Detect which cell encompasses the target text, then output its [X, Y] center coordinate. 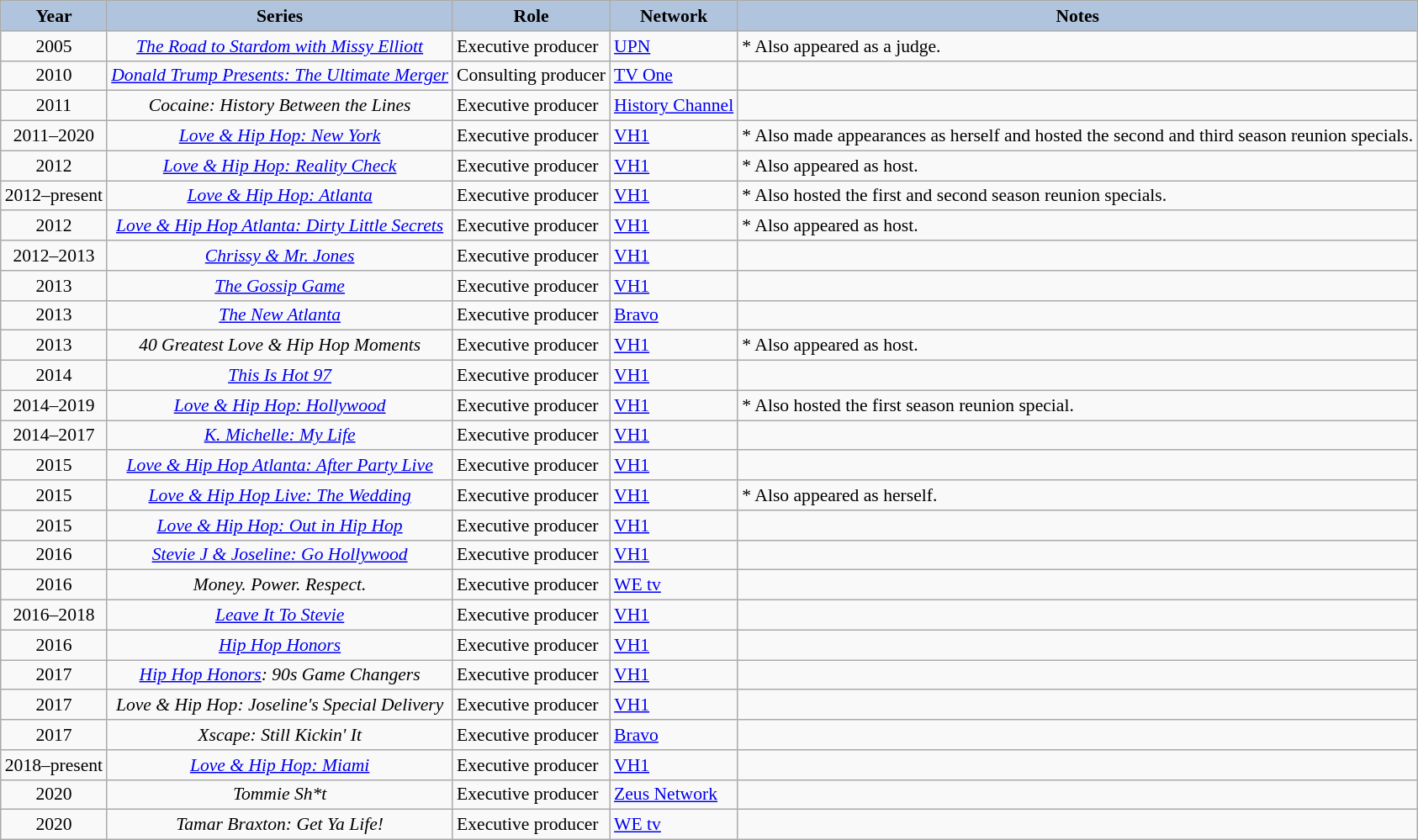
Money. Power. Respect. [279, 585]
* Also hosted the first season reunion special. [1077, 405]
TV One [674, 76]
Love & Hip Hop: Out in Hip Hop [279, 526]
Zeus Network [674, 795]
Tommie Sh*t [279, 795]
Hip Hop Honors [279, 645]
History Channel [674, 106]
Stevie J & Joseline: Go Hollywood [279, 555]
Love & Hip Hop: Miami [279, 765]
Love & Hip Hop: Joseline's Special Delivery [279, 705]
Xscape: Still Kickin' It [279, 735]
2010 [54, 76]
Hip Hop Honors: 90s Game Changers [279, 675]
2005 [54, 46]
The New Atlanta [279, 315]
The Gossip Game [279, 286]
Role [532, 16]
2014–2017 [54, 436]
2014–2019 [54, 405]
Donald Trump Presents: The Ultimate Merger [279, 76]
Love & Hip Hop: Reality Check [279, 166]
* Also appeared as a judge. [1077, 46]
Tamar Braxton: Get Ya Life! [279, 825]
40 Greatest Love & Hip Hop Moments [279, 346]
2012–present [54, 196]
The Road to Stardom with Missy Elliott [279, 46]
* Also made appearances as herself and hosted the second and third season reunion specials. [1077, 136]
2016–2018 [54, 615]
Year [54, 16]
Love & Hip Hop: Hollywood [279, 405]
Love & Hip Hop Atlanta: After Party Live [279, 466]
2011–2020 [54, 136]
Network [674, 16]
2014 [54, 376]
2018–present [54, 765]
2012–2013 [54, 256]
Love & Hip Hop Live: The Wedding [279, 495]
Leave It To Stevie [279, 615]
2011 [54, 106]
This Is Hot 97 [279, 376]
Love & Hip Hop: New York [279, 136]
Cocaine: History Between the Lines [279, 106]
Love & Hip Hop Atlanta: Dirty Little Secrets [279, 226]
Chrissy & Mr. Jones [279, 256]
Series [279, 16]
Notes [1077, 16]
K. Michelle: My Life [279, 436]
* Also appeared as herself. [1077, 495]
UPN [674, 46]
* Also hosted the first and second season reunion specials. [1077, 196]
Consulting producer [532, 76]
Love & Hip Hop: Atlanta [279, 196]
